Return (x, y) of the center of cell containing provided text 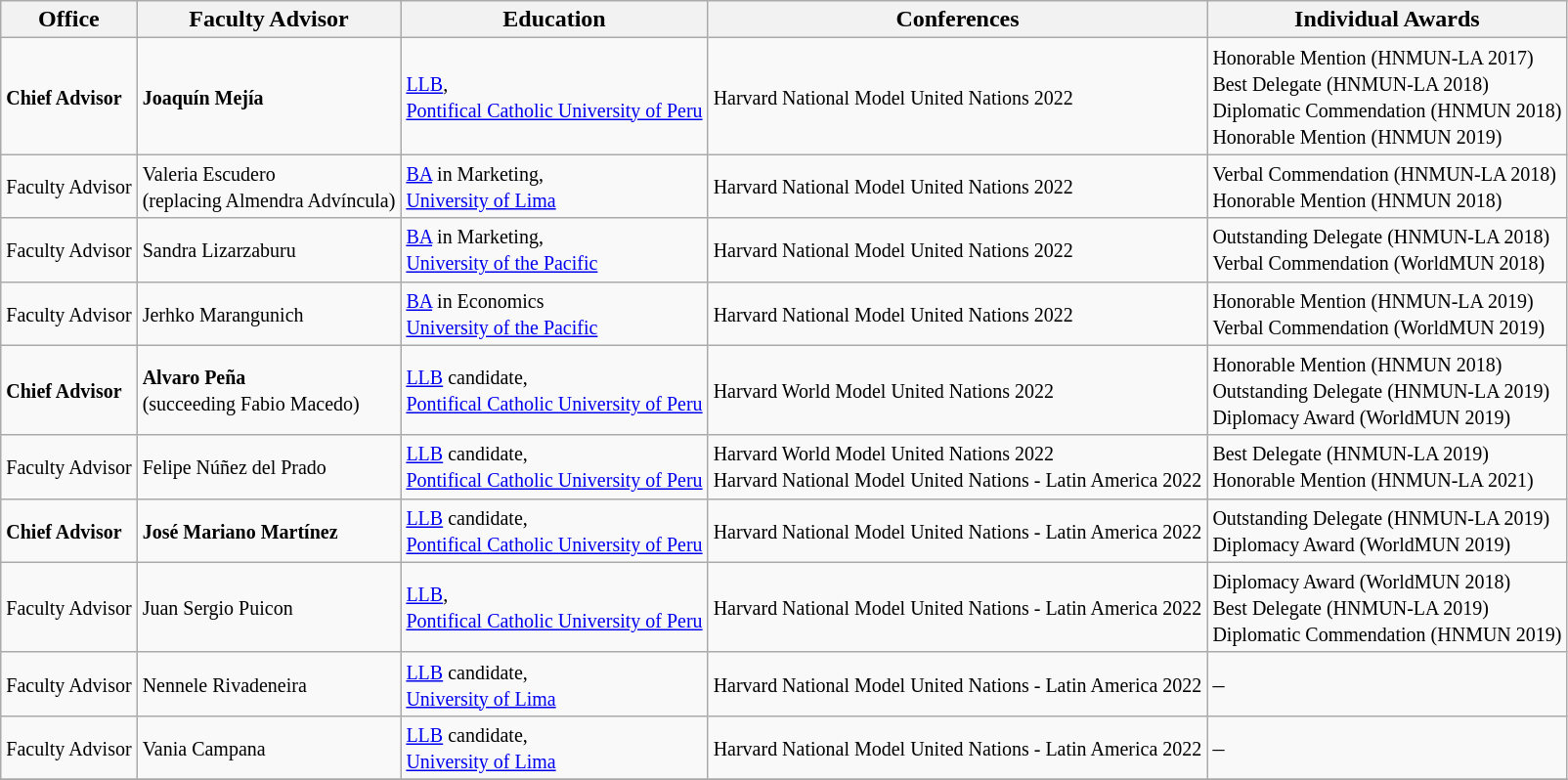
Joaquín Mejía (269, 96)
Honorable Mention (HNMUN 2018)Outstanding Delegate (HNMUN-LA 2019)Diplomacy Award (WorldMUN 2019) (1387, 390)
Alvaro Peña(succeeding Fabio Macedo) (269, 390)
José Mariano Martínez (269, 530)
Outstanding Delegate (HNMUN-LA 2018)Verbal Commendation (WorldMUN 2018) (1387, 250)
Honorable Mention (HNMUN-LA 2019)Verbal Commendation (WorldMUN 2019) (1387, 313)
BA in Marketing, University of the Pacific (554, 250)
Valeria Escudero(replacing Almendra Advíncula) (269, 186)
Juan Sergio Puicon (269, 607)
Outstanding Delegate (HNMUN-LA 2019)Diplomacy Award (WorldMUN 2019) (1387, 530)
Felipe Núñez del Prado (269, 467)
BA in Marketing, University of Lima (554, 186)
Verbal Commendation (HNMUN-LA 2018)Honorable Mention (HNMUN 2018) (1387, 186)
Harvard World Model United Nations 2022 (958, 390)
Harvard World Model United Nations 2022 Harvard National Model United Nations - Latin America 2022 (958, 467)
BA in Economics University of the Pacific (554, 313)
Diplomacy Award (WorldMUN 2018)Best Delegate (HNMUN-LA 2019)Diplomatic Commendation (HNMUN 2019) (1387, 607)
Best Delegate (HNMUN-LA 2019)Honorable Mention (HNMUN-LA 2021) (1387, 467)
Office (68, 20)
Individual Awards (1387, 20)
Sandra Lizarzaburu (269, 250)
Honorable Mention (HNMUN-LA 2017)Best Delegate (HNMUN-LA 2018)Diplomatic Commendation (HNMUN 2018)Honorable Mention (HNMUN 2019) (1387, 96)
Education (554, 20)
Vania Campana (269, 747)
Nennele Rivadeneira (269, 684)
Conferences (958, 20)
Jerhko Marangunich (269, 313)
